Scan for the cell matching the given text and deliver its (X, Y) coordinate at center. 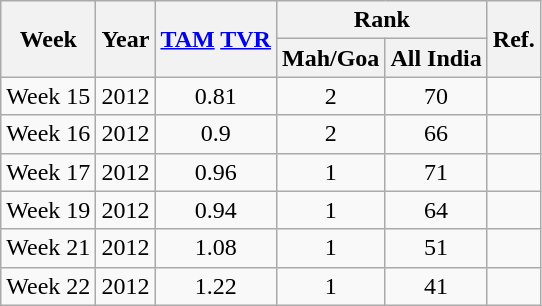
64 (436, 210)
Week 21 (48, 248)
0.9 (216, 134)
71 (436, 172)
Ref. (514, 39)
41 (436, 286)
66 (436, 134)
Year (126, 39)
51 (436, 248)
Week 15 (48, 96)
Week (48, 39)
Week 17 (48, 172)
0.96 (216, 172)
1.08 (216, 248)
0.81 (216, 96)
Mah/Goa (330, 58)
Week 16 (48, 134)
70 (436, 96)
Rank (382, 20)
Week 22 (48, 286)
TAM TVR (216, 39)
0.94 (216, 210)
1.22 (216, 286)
All India (436, 58)
Week 19 (48, 210)
